Locate the cell with the specified text and output its (X, Y) center coordinate. 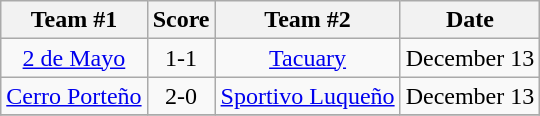
Tacuary (308, 58)
2 de Mayo (74, 58)
Cerro Porteño (74, 96)
Sportivo Luqueño (308, 96)
Date (470, 20)
Team #1 (74, 20)
1-1 (181, 58)
Score (181, 20)
2-0 (181, 96)
Team #2 (308, 20)
